From the cell containing the given text, extract its center point as (x, y) coordinate. 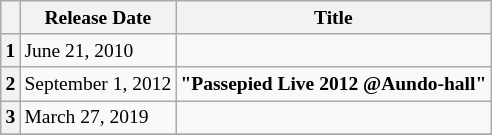
2 (10, 84)
"Passepied Live 2012 @Aundo-hall" (334, 84)
June 21, 2010 (98, 50)
Release Date (98, 18)
September 1, 2012 (98, 84)
Title (334, 18)
March 27, 2019 (98, 118)
1 (10, 50)
3 (10, 118)
